Pinpoint the cell where the given text exists, returning its (X, Y) midpoint coordinate. 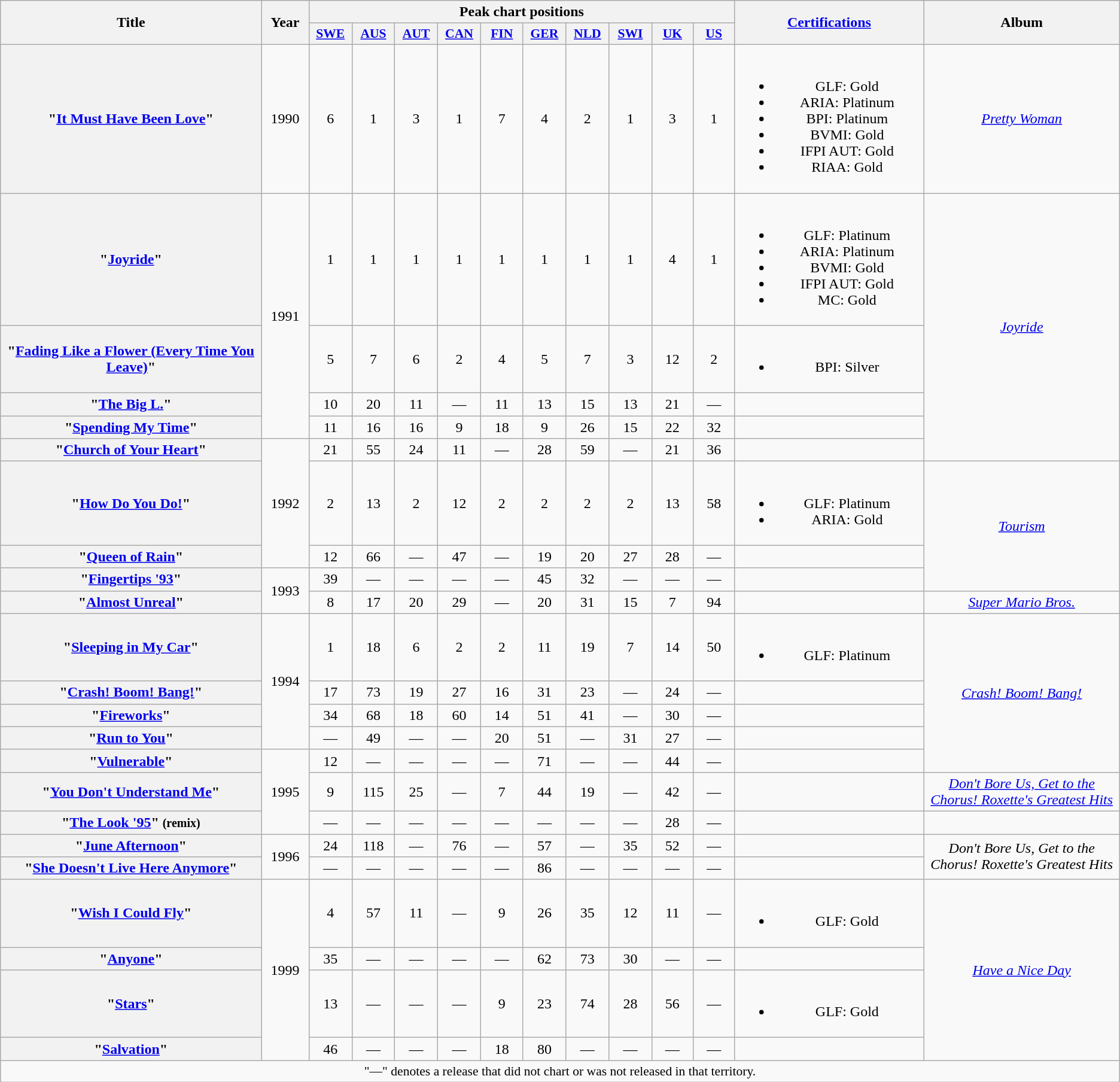
34 (330, 715)
94 (714, 602)
22 (672, 427)
56 (672, 1004)
"How Do You Do!" (131, 503)
74 (588, 1004)
Have a Nice Day (1022, 970)
NLD (588, 34)
"Sleeping in My Car" (131, 648)
"Anyone" (131, 959)
8 (330, 602)
42 (672, 791)
"Fading Like a Flower (Every Time You Leave)" (131, 359)
"Fingertips '93" (131, 579)
SWE (330, 34)
"Stars" (131, 1004)
71 (544, 761)
10 (330, 405)
"Run to You" (131, 738)
"Church of Your Heart" (131, 450)
80 (544, 1049)
GLF: GoldARIA: PlatinumBPI: PlatinumBVMI: GoldIFPI AUT: GoldRIAA: Gold (829, 118)
62 (544, 959)
"You Don't Understand Me" (131, 791)
GER (544, 34)
1993 (285, 591)
86 (544, 868)
"Vulnerable" (131, 761)
"Fireworks" (131, 715)
1991 (285, 315)
BPI: Silver (829, 359)
US (714, 34)
118 (373, 846)
Pretty Woman (1022, 118)
47 (459, 557)
UK (672, 34)
Title (131, 23)
"June Afternoon" (131, 846)
46 (330, 1049)
50 (714, 648)
"Salvation" (131, 1049)
55 (373, 450)
AUT (416, 34)
GLF: PlatinumARIA: PlatinumBVMI: GoldIFPI AUT: GoldMC: Gold (829, 259)
GLF: PlatinumARIA: Gold (829, 503)
Certifications (829, 23)
SWI (631, 34)
25 (416, 791)
"The Look '95" (remix) (131, 822)
"Joyride" (131, 259)
60 (459, 715)
68 (373, 715)
76 (459, 846)
"—" denotes a release that did not chart or was not released in that territory. (560, 1071)
41 (588, 715)
"Queen of Rain" (131, 557)
1992 (285, 503)
"Spending My Time" (131, 427)
66 (373, 557)
45 (544, 579)
29 (459, 602)
1990 (285, 118)
Joyride (1022, 327)
FIN (502, 34)
"Wish I Could Fly" (131, 913)
AUS (373, 34)
1996 (285, 857)
Album (1022, 23)
52 (672, 846)
115 (373, 791)
58 (714, 503)
GLF: Platinum (829, 648)
"The Big L." (131, 405)
"It Must Have Been Love" (131, 118)
CAN (459, 34)
1995 (285, 791)
Tourism (1022, 526)
"Crash! Boom! Bang!" (131, 692)
59 (588, 450)
39 (330, 579)
49 (373, 738)
1999 (285, 970)
"Almost Unreal" (131, 602)
Peak chart positions (522, 12)
"She Doesn't Live Here Anymore" (131, 868)
Crash! Boom! Bang! (1022, 693)
Super Mario Bros. (1022, 602)
36 (714, 450)
1994 (285, 681)
Year (285, 23)
